From the cell containing the given text, extract its center point as [X, Y] coordinate. 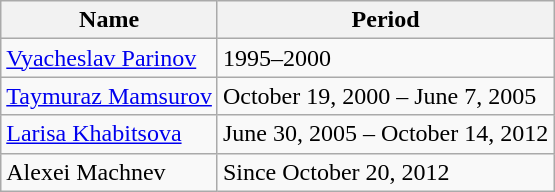
Period [385, 20]
Name [110, 20]
Alexei Machnev [110, 172]
1995–2000 [385, 58]
October 19, 2000 – June 7, 2005 [385, 96]
Vyacheslav Parinov [110, 58]
Taymuraz Mamsurov [110, 96]
Larisa Khabitsova [110, 134]
June 30, 2005 – October 14, 2012 [385, 134]
Since October 20, 2012 [385, 172]
